Search for the cell housing the specified text and yield its [x, y] center coordinate. 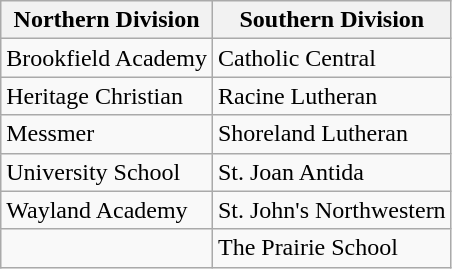
Catholic Central [332, 58]
Shoreland Lutheran [332, 134]
St. John's Northwestern [332, 210]
Brookfield Academy [107, 58]
Racine Lutheran [332, 96]
Southern Division [332, 20]
St. Joan Antida [332, 172]
Heritage Christian [107, 96]
Northern Division [107, 20]
University School [107, 172]
The Prairie School [332, 248]
Wayland Academy [107, 210]
Messmer [107, 134]
